Identify which cell holds the provided text, then report its [x, y] central coordinate. 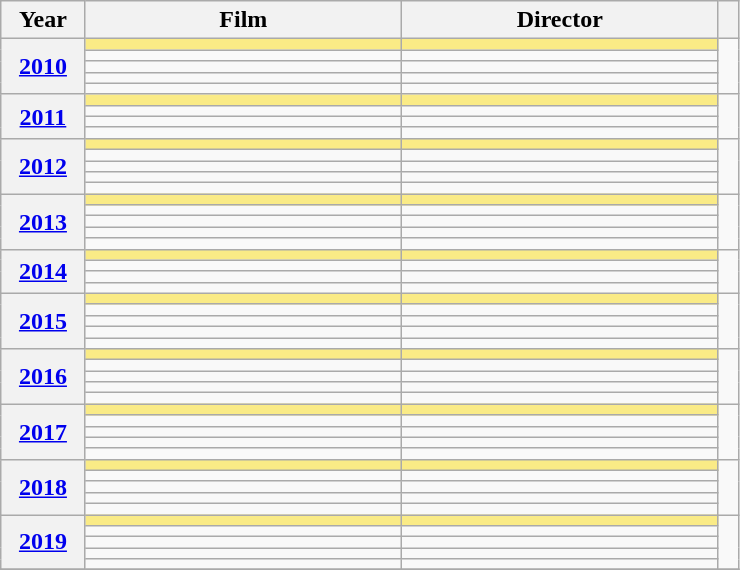
Year [43, 20]
2012 [43, 166]
2015 [43, 320]
Director [560, 20]
2013 [43, 222]
2014 [43, 271]
2019 [43, 542]
2016 [43, 376]
2011 [43, 116]
2018 [43, 486]
2017 [43, 432]
Film [243, 20]
2010 [43, 66]
